For the text-containing cell, return its midpoint in [X, Y] coordinate format. 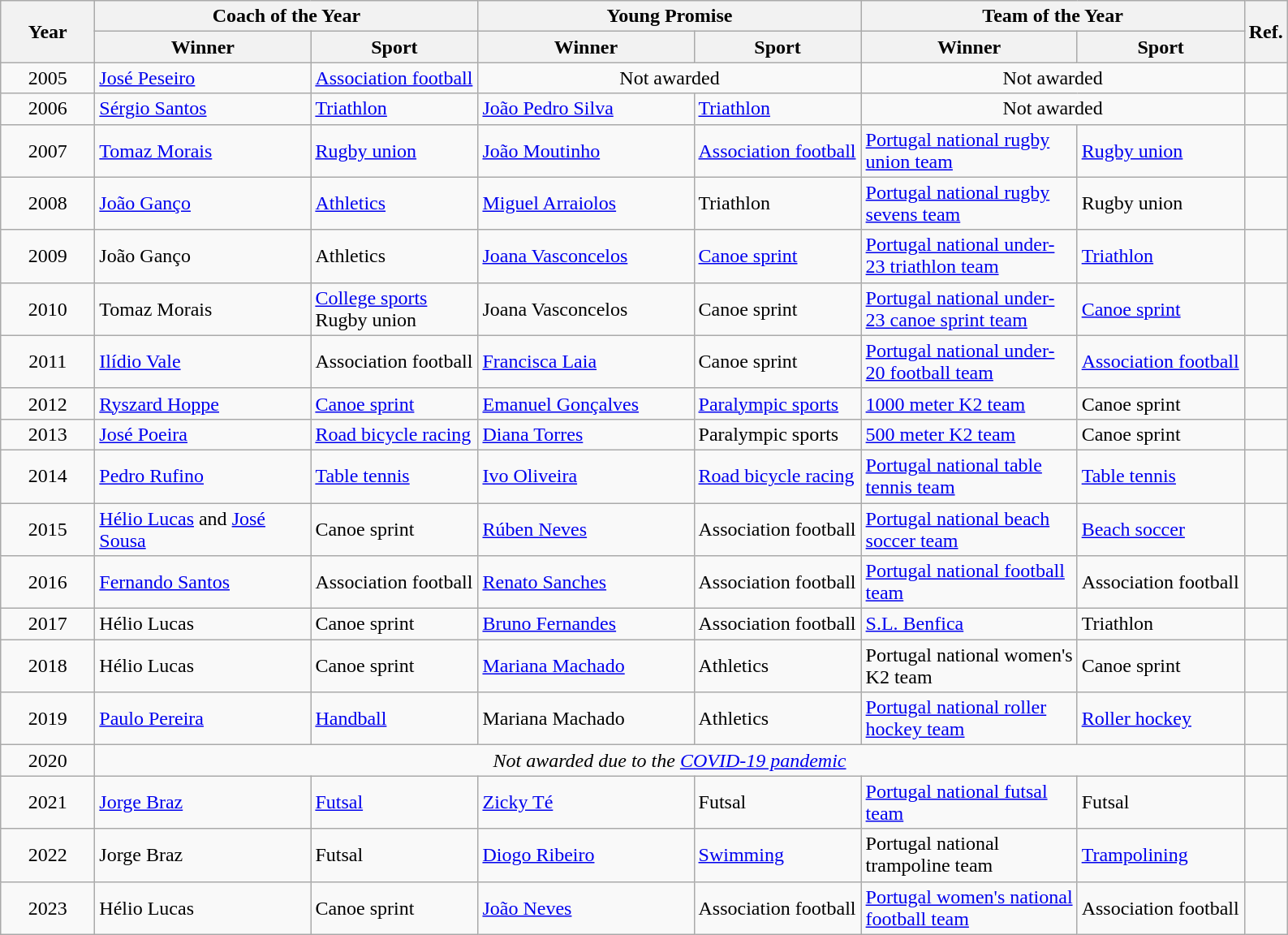
2021 [48, 802]
Bruno Fernandes [586, 624]
Ref. [1266, 32]
500 meter K2 team [969, 434]
2013 [48, 434]
Portugal national trampoline team [969, 855]
Ilídio Vale [203, 362]
2018 [48, 666]
2005 [48, 78]
Portugal national rugby sevens team [969, 203]
Portugal national futsal team [969, 802]
Portugal national women's K2 team [969, 666]
2010 [48, 308]
João Pedro Silva [586, 109]
Portugal national roller hockey team [969, 719]
Team of the Year [1053, 16]
Portugal national under-23 triathlon team [969, 256]
2015 [48, 529]
Swimming [778, 855]
2020 [48, 760]
2022 [48, 855]
Paulo Pereira [203, 719]
Fernando Santos [203, 583]
Pedro Rufino [203, 476]
Coach of the Year [286, 16]
Hélio Lucas and José Sousa [203, 529]
Portugal national football team [969, 583]
2014 [48, 476]
Ryszard Hoppe [203, 403]
College sportsRugby union [394, 308]
S.L. Benfica [969, 624]
2016 [48, 583]
Portugal national under-23 canoe sprint team [969, 308]
2011 [48, 362]
Rúben Neves [586, 529]
Emanuel Gonçalves [586, 403]
Portugal national rugby union team [969, 151]
Not awarded due to the COVID-19 pandemic [670, 760]
João Neves [586, 907]
Francisca Laia [586, 362]
Portugal women's national football team [969, 907]
2012 [48, 403]
Handball [394, 719]
1000 meter K2 team [969, 403]
Renato Sanches [586, 583]
Portugal national table tennis team [969, 476]
José Poeira [203, 434]
Diogo Ribeiro [586, 855]
Ivo Oliveira [586, 476]
Portugal national under-20 football team [969, 362]
2017 [48, 624]
Diana Torres [586, 434]
Year [48, 32]
2007 [48, 151]
Trampolining [1161, 855]
Portugal national beach soccer team [969, 529]
Roller hockey [1161, 719]
José Peseiro [203, 78]
Sérgio Santos [203, 109]
2008 [48, 203]
João Moutinho [586, 151]
Beach soccer [1161, 529]
Miguel Arraiolos [586, 203]
Zicky Té [586, 802]
2019 [48, 719]
2023 [48, 907]
Young Promise [670, 16]
2009 [48, 256]
2006 [48, 109]
